Scan for the cell matching the given text and deliver its (X, Y) coordinate at center. 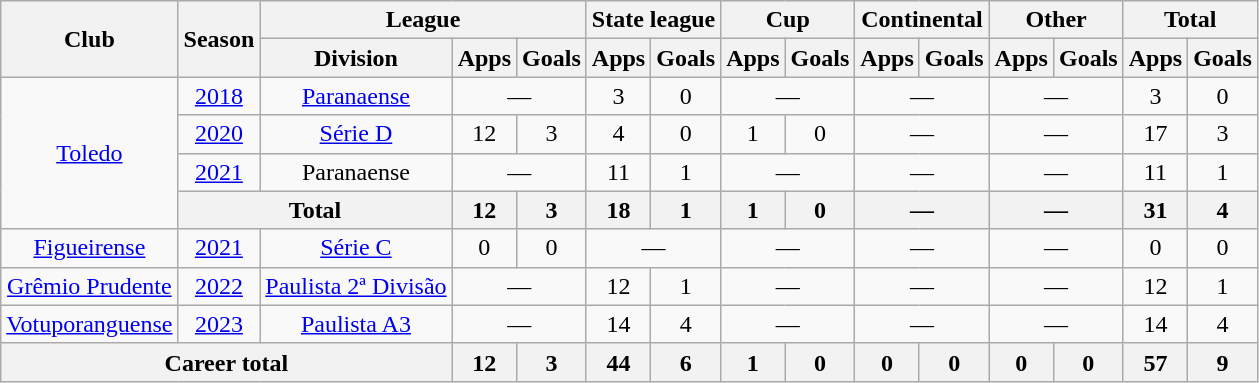
Série C (356, 248)
Division (356, 58)
6 (686, 362)
Série D (356, 134)
9 (1223, 362)
31 (1155, 210)
Cup (788, 20)
2023 (219, 324)
2020 (219, 134)
Career total (226, 362)
17 (1155, 134)
Votuporanguense (90, 324)
44 (618, 362)
57 (1155, 362)
Toledo (90, 153)
Paulista A3 (356, 324)
Other (1056, 20)
Season (219, 39)
Continental (922, 20)
2022 (219, 286)
Club (90, 39)
League (424, 20)
State league (653, 20)
Paulista 2ª Divisão (356, 286)
18 (618, 210)
2018 (219, 96)
Figueirense (90, 248)
Grêmio Prudente (90, 286)
